Return the (X, Y) coordinate for the center point of the cell that contains the specified text.  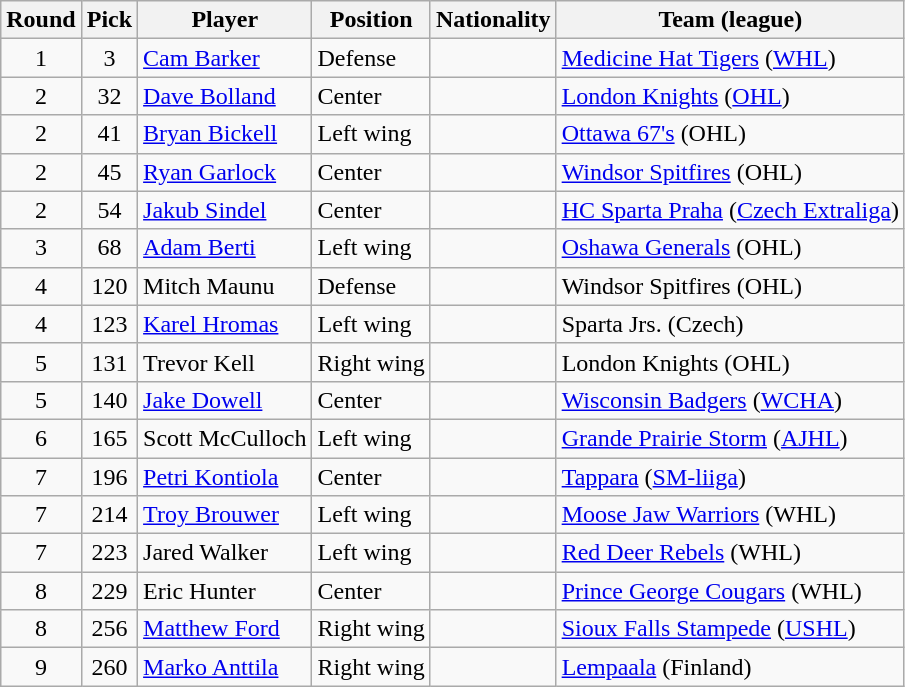
223 (109, 553)
Jake Dowell (225, 400)
Round (41, 20)
165 (109, 438)
Nationality (493, 20)
Sparta Jrs. (Czech) (730, 324)
Matthew Ford (225, 629)
Adam Berti (225, 248)
123 (109, 324)
140 (109, 400)
9 (41, 667)
Scott McCulloch (225, 438)
6 (41, 438)
Player (225, 20)
32 (109, 96)
41 (109, 134)
Oshawa Generals (OHL) (730, 248)
Marko Anttila (225, 667)
Cam Barker (225, 58)
Jared Walker (225, 553)
Jakub Sindel (225, 210)
Tappara (SM-liiga) (730, 477)
229 (109, 591)
68 (109, 248)
Position (371, 20)
Petri Kontiola (225, 477)
Red Deer Rebels (WHL) (730, 553)
Ryan Garlock (225, 172)
Moose Jaw Warriors (WHL) (730, 515)
Sioux Falls Stampede (USHL) (730, 629)
Mitch Maunu (225, 286)
256 (109, 629)
1 (41, 58)
Lempaala (Finland) (730, 667)
Dave Bolland (225, 96)
Eric Hunter (225, 591)
45 (109, 172)
54 (109, 210)
Ottawa 67's (OHL) (730, 134)
Prince George Cougars (WHL) (730, 591)
Trevor Kell (225, 362)
131 (109, 362)
Team (league) (730, 20)
120 (109, 286)
HC Sparta Praha (Czech Extraliga) (730, 210)
Pick (109, 20)
Karel Hromas (225, 324)
Grande Prairie Storm (AJHL) (730, 438)
Troy Brouwer (225, 515)
Medicine Hat Tigers (WHL) (730, 58)
214 (109, 515)
260 (109, 667)
Wisconsin Badgers (WCHA) (730, 400)
196 (109, 477)
Bryan Bickell (225, 134)
